Extract the (X, Y) coordinate from the center of the cell holding the provided text.  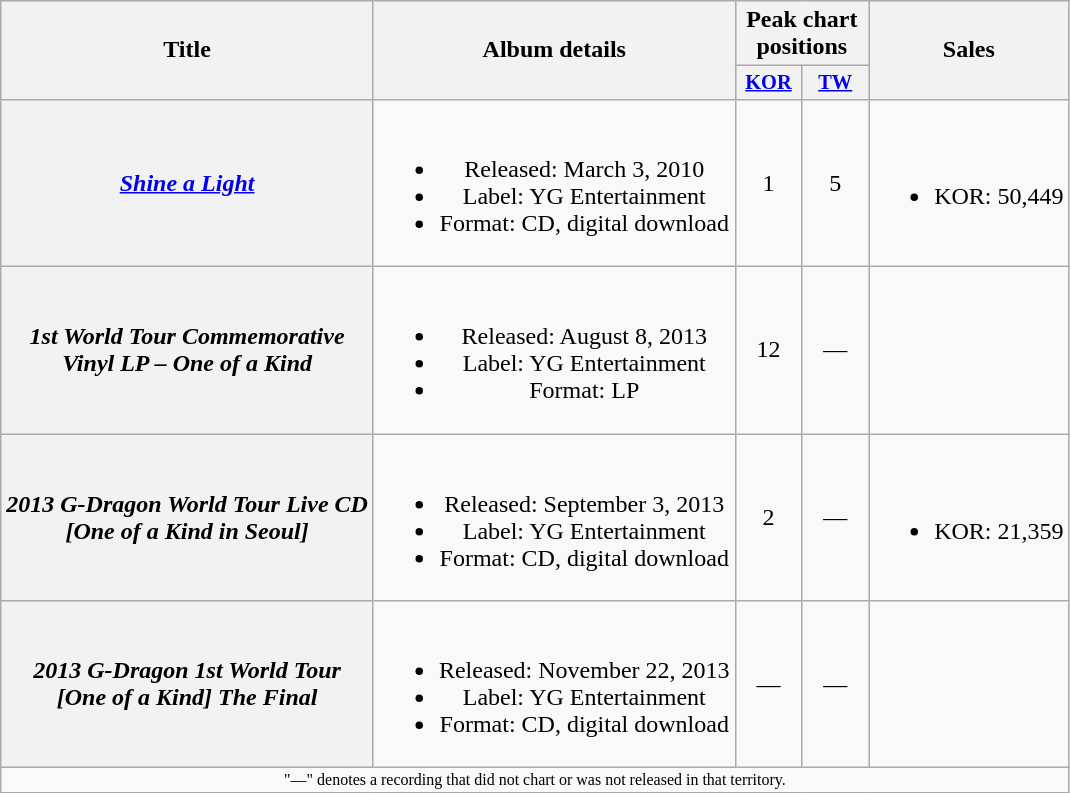
Released: September 3, 2013Label: YG EntertainmentFormat: CD, digital download (554, 518)
Title (188, 50)
"—" denotes a recording that did not chart or was not released in that territory. (535, 780)
TW (836, 83)
Peak chart positions (802, 34)
Released: March 3, 2010Label: YG EntertainmentFormat: CD, digital download (554, 182)
2013 G-Dragon World Tour Live CD[One of a Kind in Seoul] (188, 518)
Album details (554, 50)
KOR: 21,359 (969, 518)
1st World Tour CommemorativeVinyl LP – One of a Kind (188, 350)
Sales (969, 50)
KOR (768, 83)
Released: November 22, 2013Label: YG EntertainmentFormat: CD, digital download (554, 684)
12 (768, 350)
Released: August 8, 2013Label: YG EntertainmentFormat: LP (554, 350)
2 (768, 518)
2013 G-Dragon 1st World Tour[One of a Kind] The Final (188, 684)
5 (836, 182)
KOR: 50,449 (969, 182)
Shine a Light (188, 182)
1 (768, 182)
